Identify which cell holds the provided text, then report its (x, y) central coordinate. 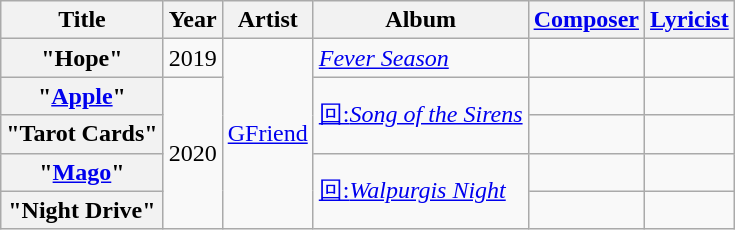
GFriend (268, 134)
Composer (586, 20)
Fever Season (420, 58)
2019 (192, 58)
Year (192, 20)
"Mago" (82, 172)
回:Song of the Sirens (420, 115)
Title (82, 20)
Lyricist (690, 20)
"Night Drive" (82, 210)
Album (420, 20)
回:Walpurgis Night (420, 191)
2020 (192, 153)
"Apple" (82, 96)
"Hope" (82, 58)
Artist (268, 20)
"Tarot Cards" (82, 134)
